Detect which cell encompasses the target text, then output its [X, Y] center coordinate. 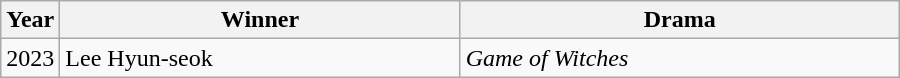
2023 [30, 58]
Game of Witches [680, 58]
Year [30, 20]
Winner [260, 20]
Drama [680, 20]
Lee Hyun-seok [260, 58]
